Detect which cell encompasses the target text, then output its (x, y) center coordinate. 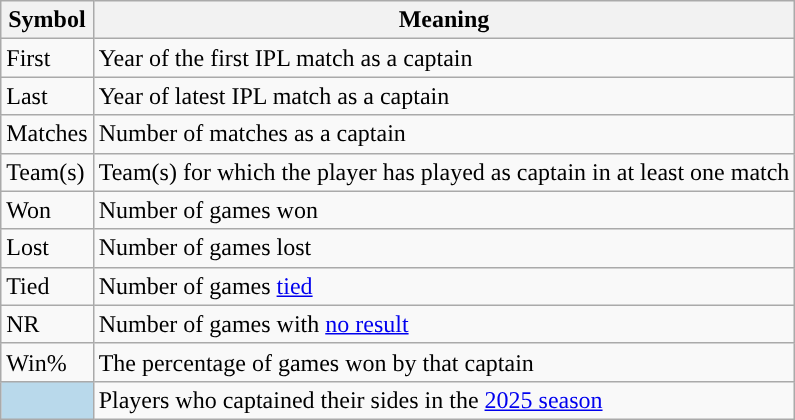
Won (47, 210)
Number of games lost (444, 248)
Year of the first IPL match as a captain (444, 58)
Number of games won (444, 210)
Number of games tied (444, 286)
Players who captained their sides in the 2025 season (444, 400)
Team(s) for which the player has played as captain in at least one match (444, 172)
First (47, 58)
NR (47, 324)
Last (47, 96)
Symbol (47, 20)
Tied (47, 286)
Year of latest IPL match as a captain (444, 96)
The percentage of games won by that captain (444, 362)
Lost (47, 248)
Win% (47, 362)
Number of games with no result (444, 324)
Number of matches as a captain (444, 134)
Team(s) (47, 172)
Meaning (444, 20)
Matches (47, 134)
